Detect which cell encompasses the target text, then output its [x, y] center coordinate. 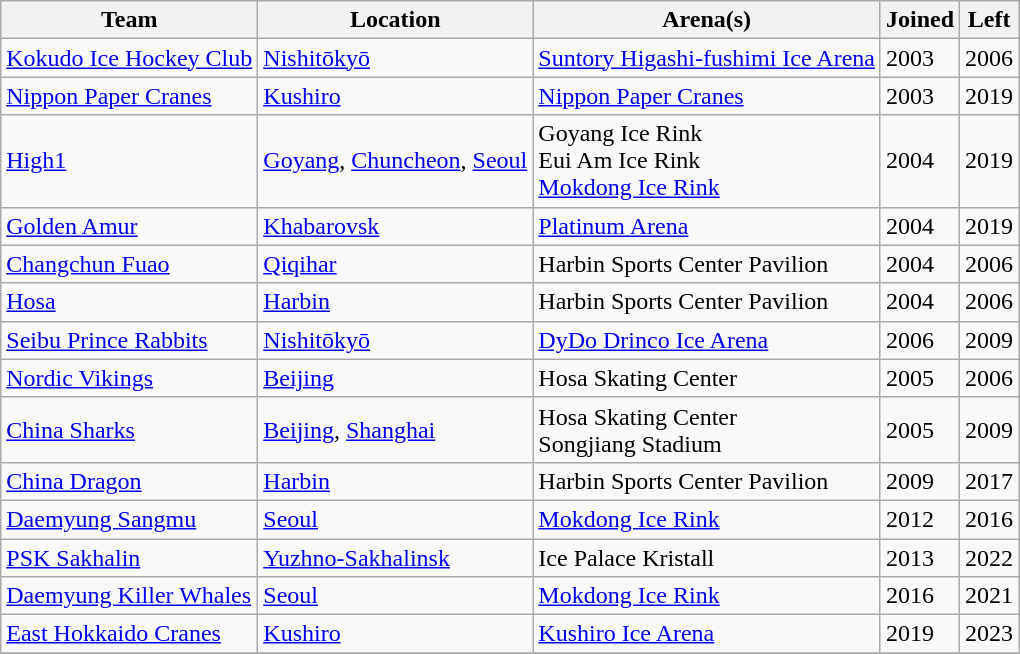
Left [990, 20]
Ice Palace Kristall [707, 557]
2012 [920, 519]
Kushiro Ice Arena [707, 634]
Suntory Higashi-fushimi Ice Arena [707, 58]
DyDo Drinco Ice Arena [707, 340]
East Hokkaido Cranes [130, 634]
Daemyung Killer Whales [130, 596]
PSK Sakhalin [130, 557]
Seibu Prince Rabbits [130, 340]
Changchun Fuao [130, 264]
Arena(s) [707, 20]
Kokudo Ice Hockey Club [130, 58]
Team [130, 20]
Beijing [396, 378]
Platinum Arena [707, 226]
Beijing, Shanghai [396, 430]
China Sharks [130, 430]
Joined [920, 20]
Hosa Skating Center [707, 378]
Goyang, Chuncheon, Seoul [396, 161]
Khabarovsk [396, 226]
Daemyung Sangmu [130, 519]
2022 [990, 557]
Yuzhno-Sakhalinsk [396, 557]
2017 [990, 481]
2013 [920, 557]
Hosa [130, 302]
Qiqihar [396, 264]
High1 [130, 161]
2021 [990, 596]
Hosa Skating CenterSongjiang Stadium [707, 430]
Nordic Vikings [130, 378]
Goyang Ice RinkEui Am Ice RinkMokdong Ice Rink [707, 161]
China Dragon [130, 481]
2023 [990, 634]
Golden Amur [130, 226]
Location [396, 20]
